Provide the (x, y) coordinate of the cell's center where the given text is located.  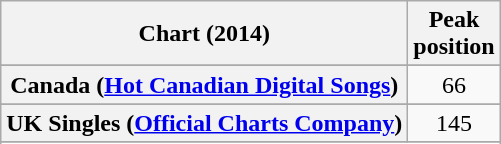
Chart (2014) (204, 34)
UK Singles (Official Charts Company) (204, 123)
Peakposition (454, 34)
66 (454, 85)
145 (454, 123)
Canada (Hot Canadian Digital Songs) (204, 85)
